Scan for the cell matching the given text and deliver its [X, Y] coordinate at center. 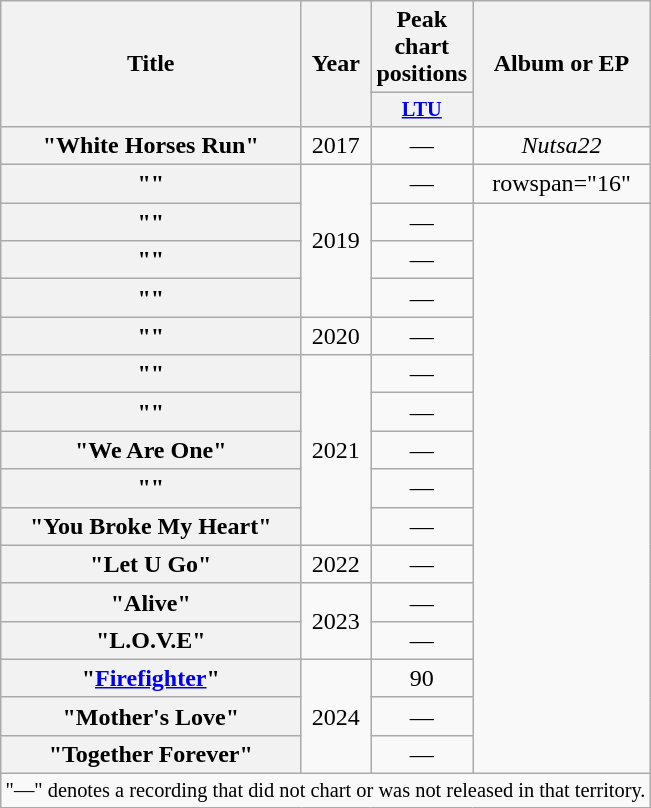
Album or EP [562, 64]
"Firefighter" [151, 678]
"Together Forever" [151, 754]
Peak chart positions [422, 47]
"We Are One" [151, 450]
2017 [336, 145]
"Let U Go" [151, 564]
"White Horses Run" [151, 145]
"Alive" [151, 602]
2020 [336, 336]
2021 [336, 450]
Nutsa22 [562, 145]
"You Broke My Heart" [151, 526]
"L.O.V.E" [151, 640]
Year [336, 64]
2022 [336, 564]
"—" denotes a recording that did not chart or was not released in that territory. [326, 791]
rowspan="16" [562, 184]
Title [151, 64]
2019 [336, 241]
90 [422, 678]
2024 [336, 716]
"Mother's Love" [151, 716]
2023 [336, 621]
LTU [422, 110]
